For the text-containing cell, return its midpoint in [x, y] coordinate format. 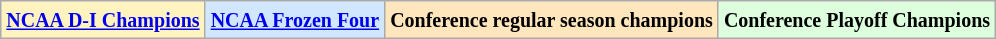
Conference regular season champions [552, 20]
NCAA Frozen Four [295, 20]
NCAA D-I Champions [103, 20]
Conference Playoff Champions [856, 20]
